Extract the (x, y) coordinate from the center of the cell holding the provided text.  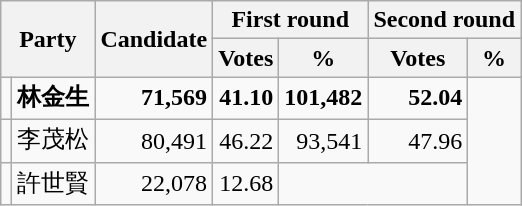
Party (48, 39)
22,078 (154, 184)
101,482 (324, 98)
80,491 (154, 140)
林金生 (54, 98)
Second round (444, 20)
41.10 (246, 98)
12.68 (246, 184)
許世賢 (54, 184)
李茂松 (54, 140)
46.22 (246, 140)
47.96 (418, 140)
93,541 (324, 140)
52.04 (418, 98)
Candidate (154, 39)
First round (290, 20)
71,569 (154, 98)
